Search for the cell housing the specified text and yield its [x, y] center coordinate. 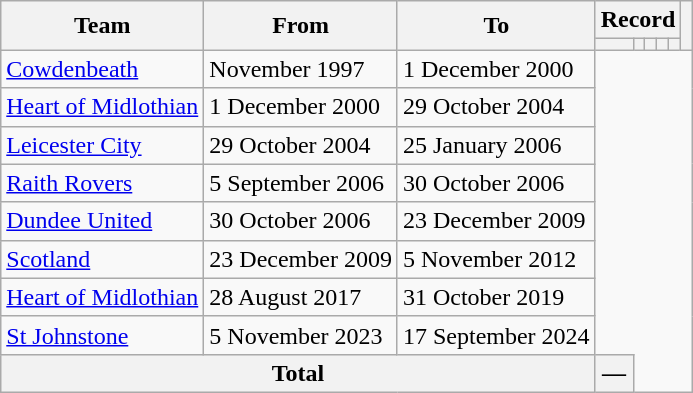
— [614, 373]
31 October 2019 [496, 297]
St Johnstone [102, 335]
Scotland [102, 259]
From [301, 26]
To [496, 26]
5 September 2006 [301, 183]
Leicester City [102, 145]
Cowdenbeath [102, 69]
Raith Rovers [102, 183]
Total [298, 373]
Team [102, 26]
November 1997 [301, 69]
17 September 2024 [496, 335]
25 January 2006 [496, 145]
5 November 2012 [496, 259]
Dundee United [102, 221]
5 November 2023 [301, 335]
28 August 2017 [301, 297]
Record [638, 20]
